Search for the cell housing the specified text and yield its (x, y) center coordinate. 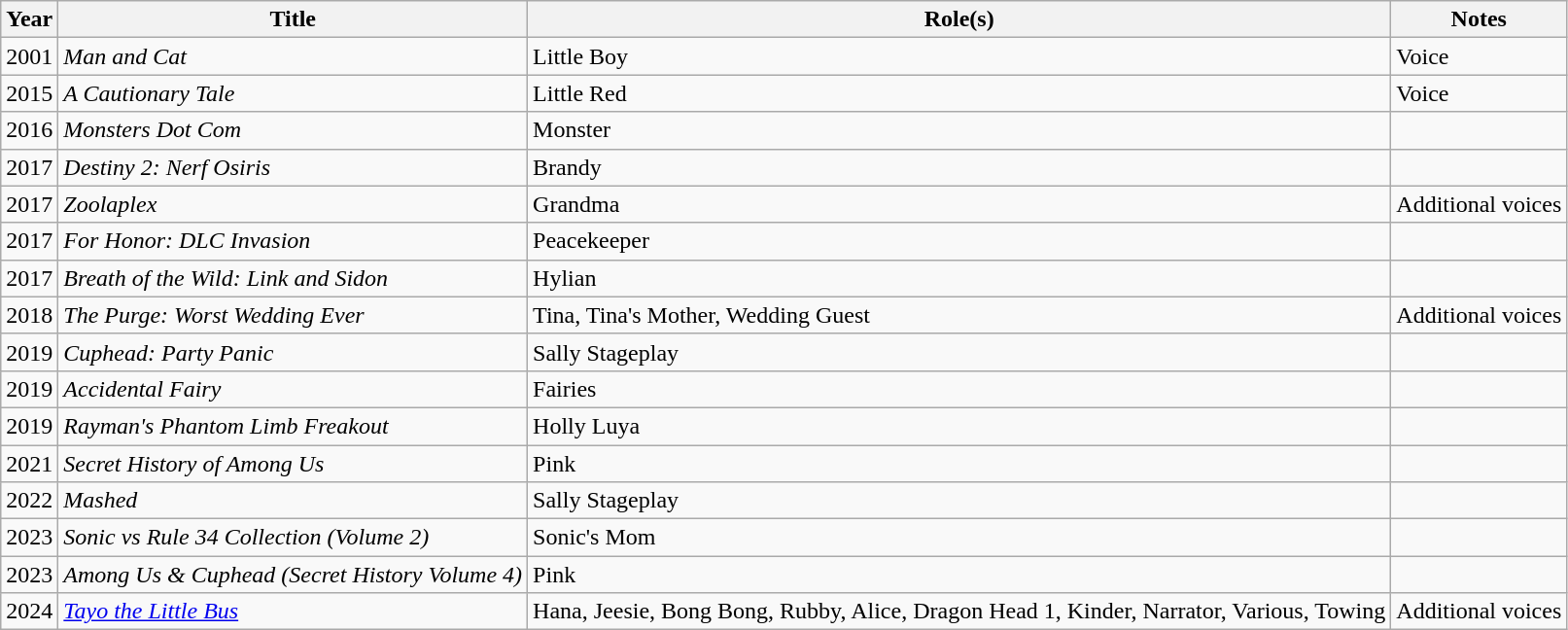
Monster (959, 130)
Tayo the Little Bus (294, 612)
Rayman's Phantom Limb Freakout (294, 426)
2016 (29, 130)
Title (294, 19)
2001 (29, 56)
Mashed (294, 501)
Sonic vs Rule 34 Collection (Volume 2) (294, 538)
Little Boy (959, 56)
Little Red (959, 93)
Fairies (959, 389)
2021 (29, 464)
Man and Cat (294, 56)
The Purge: Worst Wedding Ever (294, 315)
Zoolaplex (294, 204)
Hana, Jeesie, Bong Bong, Rubby, Alice, Dragon Head 1, Kinder, Narrator, Various, Towing (959, 612)
Grandma (959, 204)
Secret History of Among Us (294, 464)
Cuphead: Party Panic (294, 352)
Notes (1480, 19)
Among Us & Cuphead (Secret History Volume 4) (294, 575)
Peacekeeper (959, 241)
Role(s) (959, 19)
Monsters Dot Com (294, 130)
Breath of the Wild: Link and Sidon (294, 278)
Hylian (959, 278)
A Cautionary Tale (294, 93)
Sonic's Mom (959, 538)
Holly Luya (959, 426)
Brandy (959, 167)
Tina, Tina's Mother, Wedding Guest (959, 315)
Destiny 2: Nerf Osiris (294, 167)
Accidental Fairy (294, 389)
2022 (29, 501)
2015 (29, 93)
2018 (29, 315)
Year (29, 19)
2024 (29, 612)
For Honor: DLC Invasion (294, 241)
